Output the [X, Y] coordinate of the center of the cell containing the given text.  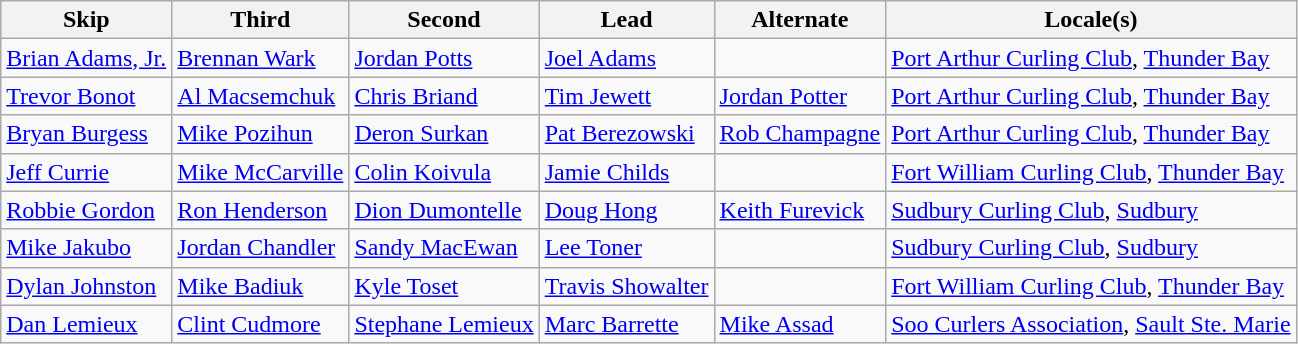
Kyle Toset [444, 286]
Mike Pozihun [260, 134]
Keith Furevick [800, 210]
Al Macsemchuk [260, 96]
Brian Adams, Jr. [86, 58]
Mike Jakubo [86, 248]
Robbie Gordon [86, 210]
Alternate [800, 20]
Rob Champagne [800, 134]
Trevor Bonot [86, 96]
Jordan Potts [444, 58]
Clint Cudmore [260, 324]
Dion Dumontelle [444, 210]
Stephane Lemieux [444, 324]
Tim Jewett [626, 96]
Dylan Johnston [86, 286]
Jordan Chandler [260, 248]
Dan Lemieux [86, 324]
Colin Koivula [444, 172]
Travis Showalter [626, 286]
Brennan Wark [260, 58]
Doug Hong [626, 210]
Jeff Currie [86, 172]
Lead [626, 20]
Jamie Childs [626, 172]
Locale(s) [1091, 20]
Marc Barrette [626, 324]
Third [260, 20]
Second [444, 20]
Sandy MacEwan [444, 248]
Mike Assad [800, 324]
Ron Henderson [260, 210]
Lee Toner [626, 248]
Mike Badiuk [260, 286]
Soo Curlers Association, Sault Ste. Marie [1091, 324]
Mike McCarville [260, 172]
Pat Berezowski [626, 134]
Skip [86, 20]
Joel Adams [626, 58]
Chris Briand [444, 96]
Deron Surkan [444, 134]
Bryan Burgess [86, 134]
Jordan Potter [800, 96]
